Search for the cell housing the specified text and yield its [x, y] center coordinate. 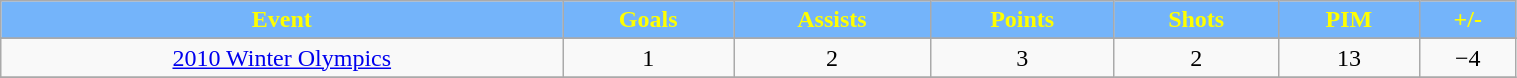
Event [282, 20]
Assists [832, 20]
1 [648, 58]
13 [1348, 58]
+/- [1468, 20]
PIM [1348, 20]
Points [1022, 20]
Goals [648, 20]
3 [1022, 58]
2010 Winter Olympics [282, 58]
−4 [1468, 58]
Shots [1196, 20]
